From the cell containing the given text, extract its center point as [X, Y] coordinate. 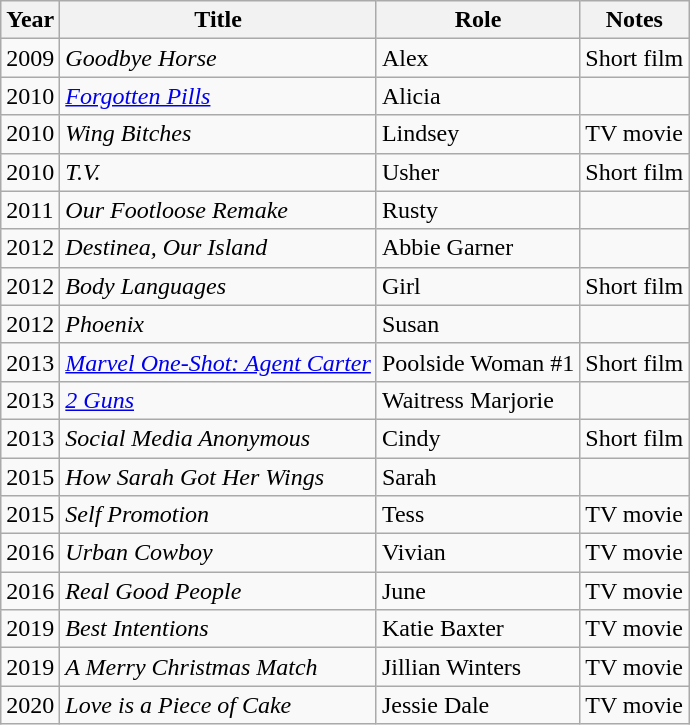
Real Good People [218, 591]
Notes [634, 20]
June [478, 591]
Jessie Dale [478, 705]
Social Media Anonymous [218, 438]
Phoenix [218, 324]
Best Intentions [218, 629]
Wing Bitches [218, 134]
Cindy [478, 438]
Alex [478, 58]
Body Languages [218, 286]
2020 [30, 705]
Self Promotion [218, 515]
Marvel One-Shot: Agent Carter [218, 362]
Forgotten Pills [218, 96]
Abbie Garner [478, 248]
Title [218, 20]
Usher [478, 172]
Girl [478, 286]
Role [478, 20]
Our Footloose Remake [218, 210]
Urban Cowboy [218, 553]
Waitress Marjorie [478, 400]
Katie Baxter [478, 629]
Jillian Winters [478, 667]
Poolside Woman #1 [478, 362]
2 Guns [218, 400]
Destinea, Our Island [218, 248]
Vivian [478, 553]
Love is a Piece of Cake [218, 705]
Alicia [478, 96]
Year [30, 20]
2011 [30, 210]
Sarah [478, 477]
Lindsey [478, 134]
2009 [30, 58]
A Merry Christmas Match [218, 667]
Tess [478, 515]
Susan [478, 324]
How Sarah Got Her Wings [218, 477]
T.V. [218, 172]
Rusty [478, 210]
Goodbye Horse [218, 58]
